Identify which cell holds the provided text, then report its [X, Y] central coordinate. 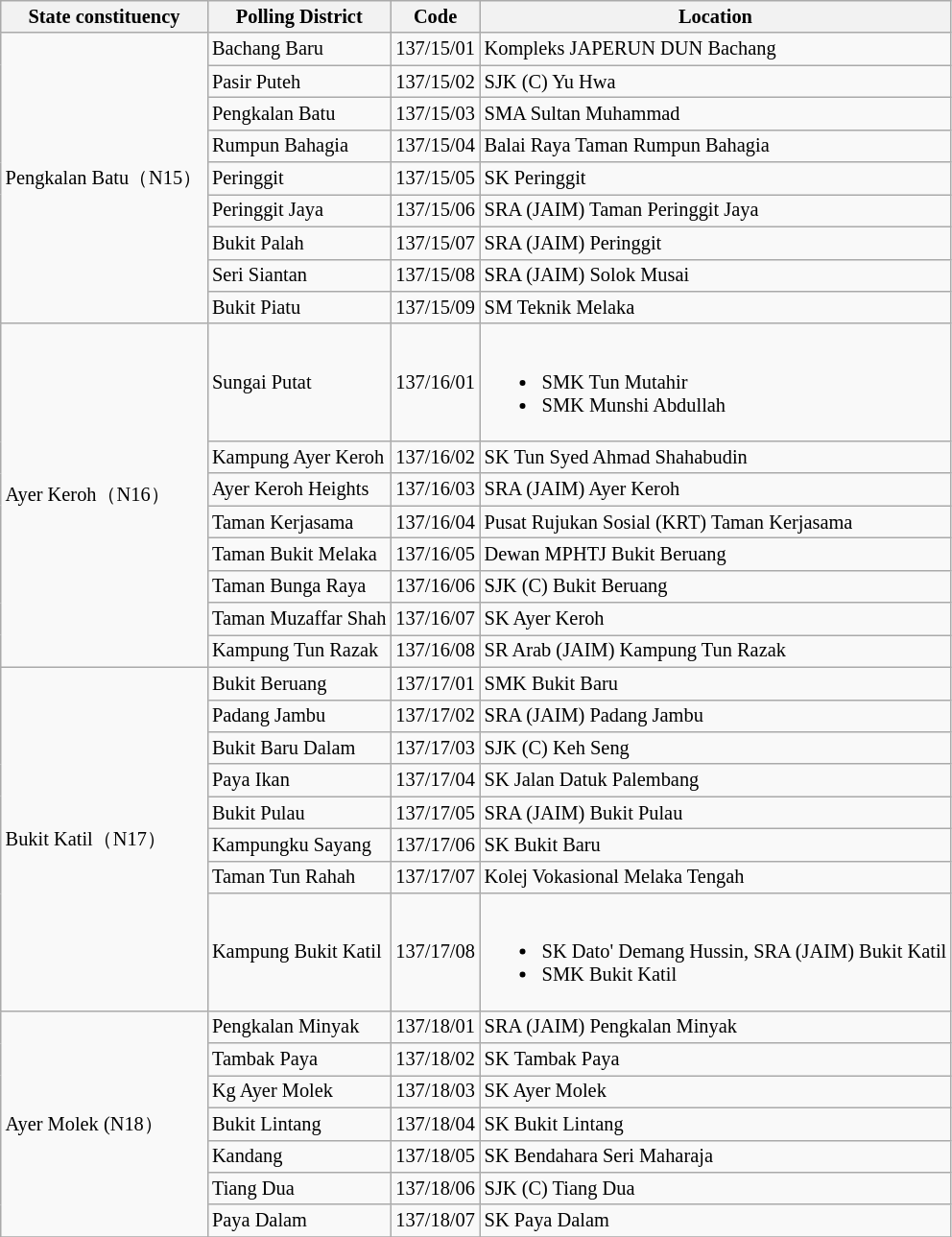
SK Bendahara Seri Maharaja [716, 1156]
SK Tun Syed Ahmad Shahabudin [716, 457]
Pengkalan Batu（N15） [104, 178]
Ayer Molek (N18） [104, 1124]
137/16/08 [435, 651]
137/17/01 [435, 683]
Kg Ayer Molek [299, 1091]
Kampung Bukit Katil [299, 952]
137/17/02 [435, 716]
SK Jalan Datuk Palembang [716, 780]
137/16/01 [435, 382]
Ayer Keroh Heights [299, 489]
137/15/08 [435, 275]
Bukit Palah [299, 243]
137/18/03 [435, 1091]
SRA (JAIM) Pengkalan Minyak [716, 1027]
Kolej Vokasional Melaka Tengah [716, 877]
137/17/03 [435, 748]
SJK (C) Keh Seng [716, 748]
Bukit Lintang [299, 1124]
SRA (JAIM) Solok Musai [716, 275]
Pusat Rujukan Sosial (KRT) Taman Kerjasama [716, 522]
Pasir Puteh [299, 82]
Kampung Ayer Keroh [299, 457]
Bukit Baru Dalam [299, 748]
137/15/03 [435, 113]
SJK (C) Yu Hwa [716, 82]
Sungai Putat [299, 382]
137/18/05 [435, 1156]
SK Peringgit [716, 178]
Tambak Paya [299, 1059]
137/15/09 [435, 307]
SMK Tun MutahirSMK Munshi Abdullah [716, 382]
137/17/04 [435, 780]
Seri Siantan [299, 275]
SK Paya Dalam [716, 1221]
SMK Bukit Baru [716, 683]
Tiang Dua [299, 1188]
137/16/04 [435, 522]
SK Tambak Paya [716, 1059]
SJK (C) Tiang Dua [716, 1188]
Paya Ikan [299, 780]
137/15/02 [435, 82]
SK Ayer Keroh [716, 619]
Dewan MPHTJ Bukit Beruang [716, 554]
137/16/03 [435, 489]
137/17/06 [435, 844]
SM Teknik Melaka [716, 307]
Balai Raya Taman Rumpun Bahagia [716, 146]
137/15/05 [435, 178]
Location [716, 16]
SRA (JAIM) Taman Peringgit Jaya [716, 210]
137/15/06 [435, 210]
Kampung Tun Razak [299, 651]
137/17/08 [435, 952]
SRA (JAIM) Bukit Pulau [716, 813]
137/18/01 [435, 1027]
SJK (C) Bukit Beruang [716, 586]
SK Dato' Demang Hussin, SRA (JAIM) Bukit KatilSMK Bukit Katil [716, 952]
Code [435, 16]
Taman Kerjasama [299, 522]
SRA (JAIM) Padang Jambu [716, 716]
Bachang Baru [299, 49]
State constituency [104, 16]
137/16/02 [435, 457]
137/17/05 [435, 813]
Peringgit [299, 178]
Bukit Beruang [299, 683]
Polling District [299, 16]
Kandang [299, 1156]
137/18/02 [435, 1059]
137/18/04 [435, 1124]
Paya Dalam [299, 1221]
Kampungku Sayang [299, 844]
137/17/07 [435, 877]
137/16/06 [435, 586]
137/15/01 [435, 49]
Padang Jambu [299, 716]
Ayer Keroh（N16） [104, 495]
SRA (JAIM) Peringgit [716, 243]
Pengkalan Minyak [299, 1027]
SRA (JAIM) Ayer Keroh [716, 489]
Taman Bunga Raya [299, 586]
SK Bukit Lintang [716, 1124]
Taman Tun Rahah [299, 877]
SK Ayer Molek [716, 1091]
Bukit Katil（N17） [104, 839]
SMA Sultan Muhammad [716, 113]
SR Arab (JAIM) Kampung Tun Razak [716, 651]
SK Bukit Baru [716, 844]
137/18/07 [435, 1221]
137/16/05 [435, 554]
137/16/07 [435, 619]
Taman Muzaffar Shah [299, 619]
Bukit Pulau [299, 813]
137/15/04 [435, 146]
Bukit Piatu [299, 307]
137/18/06 [435, 1188]
Taman Bukit Melaka [299, 554]
Pengkalan Batu [299, 113]
137/15/07 [435, 243]
Rumpun Bahagia [299, 146]
Peringgit Jaya [299, 210]
Kompleks JAPERUN DUN Bachang [716, 49]
